Return the (x, y) coordinate for the center point of the cell that contains the specified text.  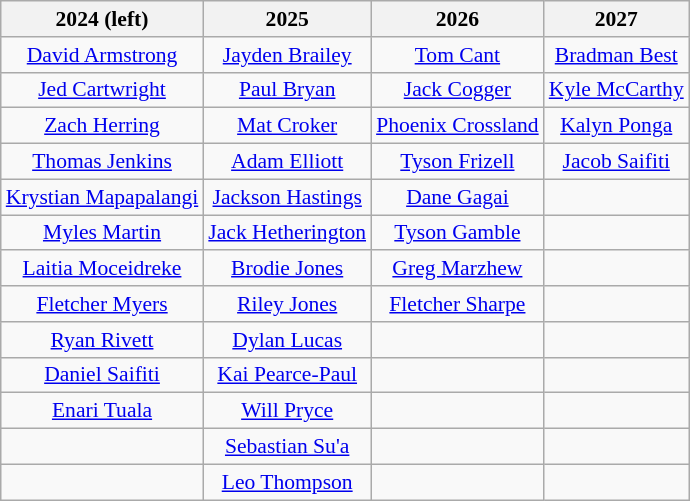
Jacob Saifiti (616, 162)
Dylan Lucas (287, 340)
Adam Elliott (287, 162)
Phoenix Crossland (458, 126)
Sebastian Su'a (287, 447)
Myles Martin (102, 233)
Dane Gagai (458, 197)
Kyle McCarthy (616, 90)
Jed Cartwright (102, 90)
Riley Jones (287, 304)
Jackson Hastings (287, 197)
Mat Croker (287, 126)
David Armstrong (102, 55)
2024 (left) (102, 19)
Laitia Moceidreke (102, 269)
Zach Herring (102, 126)
2026 (458, 19)
Fletcher Myers (102, 304)
Tom Cant (458, 55)
Jayden Brailey (287, 55)
Ryan Rivett (102, 340)
Paul Bryan (287, 90)
Will Pryce (287, 411)
Leo Thompson (287, 482)
Bradman Best (616, 55)
Tyson Gamble (458, 233)
Jack Cogger (458, 90)
Kai Pearce-Paul (287, 375)
Thomas Jenkins (102, 162)
Greg Marzhew (458, 269)
2027 (616, 19)
Daniel Saifiti (102, 375)
2025 (287, 19)
Fletcher Sharpe (458, 304)
Brodie Jones (287, 269)
Kalyn Ponga (616, 126)
Tyson Frizell (458, 162)
Enari Tuala (102, 411)
Jack Hetherington (287, 233)
Krystian Mapapalangi (102, 197)
